Scan for the cell matching the given text and deliver its [x, y] coordinate at center. 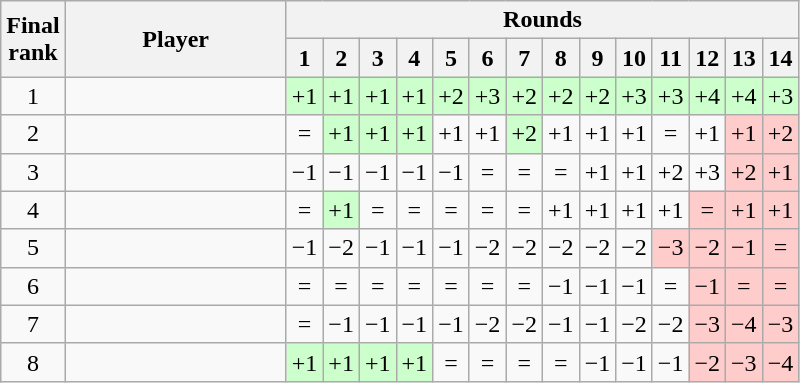
Rounds [542, 20]
Finalrank [33, 39]
14 [780, 58]
13 [744, 58]
11 [670, 58]
9 [598, 58]
Player [176, 39]
10 [634, 58]
12 [708, 58]
